Detect which cell encompasses the target text, then output its [x, y] center coordinate. 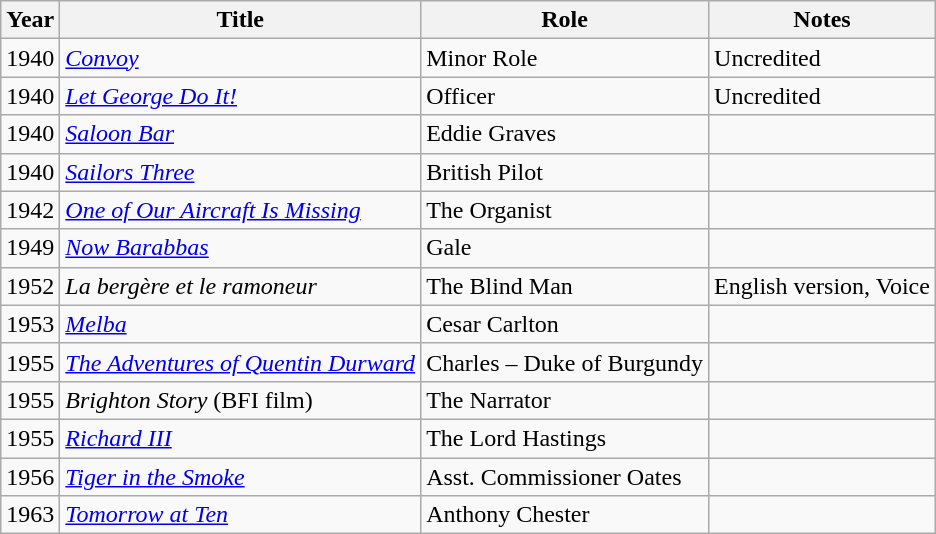
1949 [30, 248]
English version, Voice [822, 286]
Richard III [240, 438]
The Organist [565, 210]
Title [240, 20]
Tiger in the Smoke [240, 477]
1953 [30, 324]
Minor Role [565, 58]
The Lord Hastings [565, 438]
The Adventures of Quentin Durward [240, 362]
Sailors Three [240, 172]
1963 [30, 515]
The Narrator [565, 400]
La bergère et le ramoneur [240, 286]
The Blind Man [565, 286]
Year [30, 20]
Saloon Bar [240, 134]
Eddie Graves [565, 134]
Charles – Duke of Burgundy [565, 362]
Let George Do It! [240, 96]
Notes [822, 20]
1956 [30, 477]
1942 [30, 210]
Officer [565, 96]
Melba [240, 324]
British Pilot [565, 172]
Gale [565, 248]
Anthony Chester [565, 515]
Tomorrow at Ten [240, 515]
Cesar Carlton [565, 324]
Asst. Commissioner Oates [565, 477]
Convoy [240, 58]
Brighton Story (BFI film) [240, 400]
One of Our Aircraft Is Missing [240, 210]
1952 [30, 286]
Now Barabbas [240, 248]
Role [565, 20]
